Extract the (x, y) coordinate from the center of the cell holding the provided text.  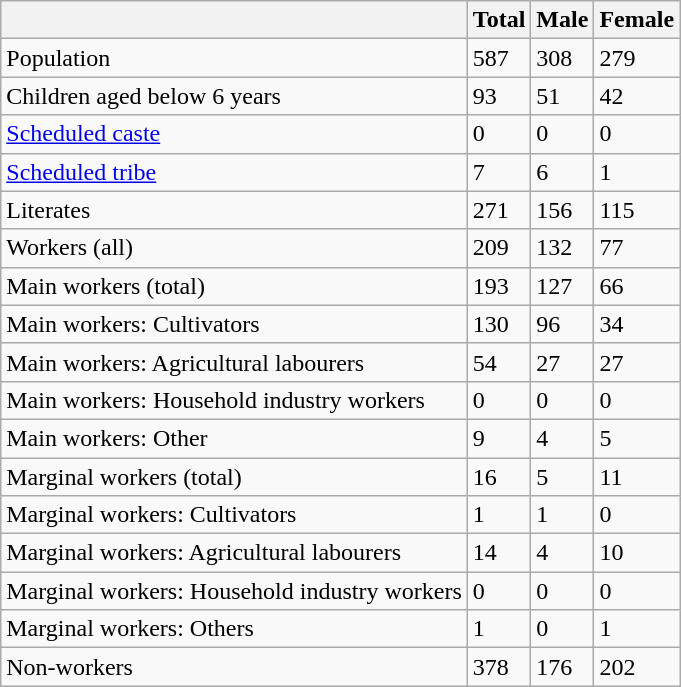
7 (499, 172)
Male (562, 20)
308 (562, 58)
Scheduled tribe (234, 172)
202 (637, 667)
209 (499, 248)
Main workers: Other (234, 438)
Literates (234, 210)
Marginal workers: Cultivators (234, 515)
127 (562, 286)
93 (499, 96)
Marginal workers: Household industry workers (234, 591)
587 (499, 58)
Marginal workers (total) (234, 477)
54 (499, 362)
77 (637, 248)
6 (562, 172)
16 (499, 477)
Marginal workers: Agricultural labourers (234, 553)
193 (499, 286)
Population (234, 58)
Main workers (total) (234, 286)
378 (499, 667)
10 (637, 553)
Children aged below 6 years (234, 96)
115 (637, 210)
51 (562, 96)
34 (637, 324)
96 (562, 324)
Total (499, 20)
66 (637, 286)
11 (637, 477)
Main workers: Household industry workers (234, 400)
Female (637, 20)
Main workers: Agricultural labourers (234, 362)
Scheduled caste (234, 134)
9 (499, 438)
279 (637, 58)
176 (562, 667)
14 (499, 553)
Workers (all) (234, 248)
Non-workers (234, 667)
271 (499, 210)
130 (499, 324)
132 (562, 248)
Marginal workers: Others (234, 629)
Main workers: Cultivators (234, 324)
42 (637, 96)
156 (562, 210)
